For the text-containing cell, return its midpoint in (x, y) coordinate format. 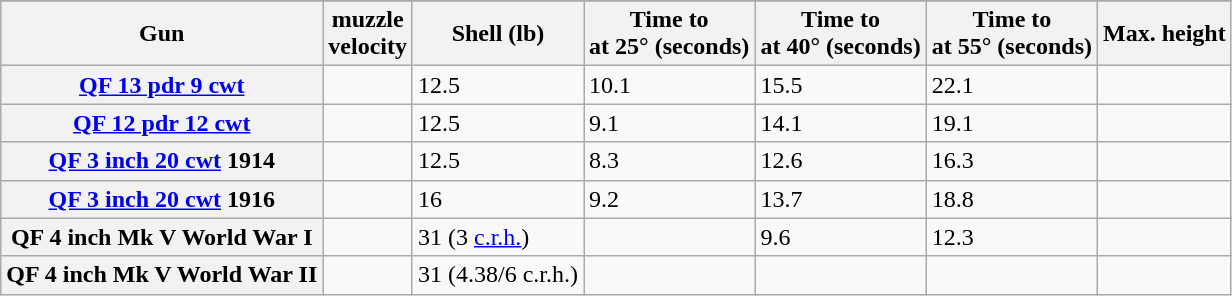
9.2 (670, 199)
Shell (lb) (498, 34)
Time to at 40° (seconds) (840, 34)
12.3 (1012, 237)
31 (4.38/6 c.r.h.) (498, 275)
15.5 (840, 85)
QF 12 pdr 12 cwt (162, 123)
QF 4 inch Mk V World War I (162, 237)
13.7 (840, 199)
14.1 (840, 123)
22.1 (1012, 85)
18.8 (1012, 199)
QF 13 pdr 9 cwt (162, 85)
31 (3 c.r.h.) (498, 237)
QF 3 inch 20 cwt 1914 (162, 161)
10.1 (670, 85)
Gun (162, 34)
muzzlevelocity (368, 34)
16 (498, 199)
Time to at 25° (seconds) (670, 34)
9.6 (840, 237)
9.1 (670, 123)
Time to at 55° (seconds) (1012, 34)
Max. height (1165, 34)
12.6 (840, 161)
8.3 (670, 161)
QF 4 inch Mk V World War II (162, 275)
QF 3 inch 20 cwt 1916 (162, 199)
16.3 (1012, 161)
19.1 (1012, 123)
